For the text-containing cell, return its midpoint in [X, Y] coordinate format. 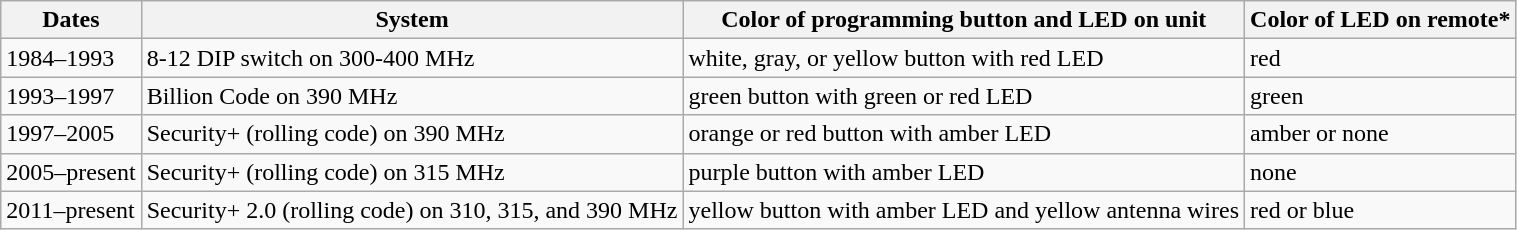
1984–1993 [71, 58]
System [412, 20]
green [1380, 96]
Security+ 2.0 (rolling code) on 310, 315, and 390 MHz [412, 210]
Color of programming button and LED on unit [964, 20]
1997–2005 [71, 134]
purple button with amber LED [964, 172]
Security+ (rolling code) on 390 MHz [412, 134]
2005–present [71, 172]
1993–1997 [71, 96]
none [1380, 172]
orange or red button with amber LED [964, 134]
amber or none [1380, 134]
8-12 DIP switch on 300-400 MHz [412, 58]
green button with green or red LED [964, 96]
yellow button with amber LED and yellow antenna wires [964, 210]
red or blue [1380, 210]
Billion Code on 390 MHz [412, 96]
Security+ (rolling code) on 315 MHz [412, 172]
white, gray, or yellow button with red LED [964, 58]
red [1380, 58]
Dates [71, 20]
2011–present [71, 210]
Color of LED on remote* [1380, 20]
